Capture the cell that displays the provided text and extract its [x, y] central coordinate. 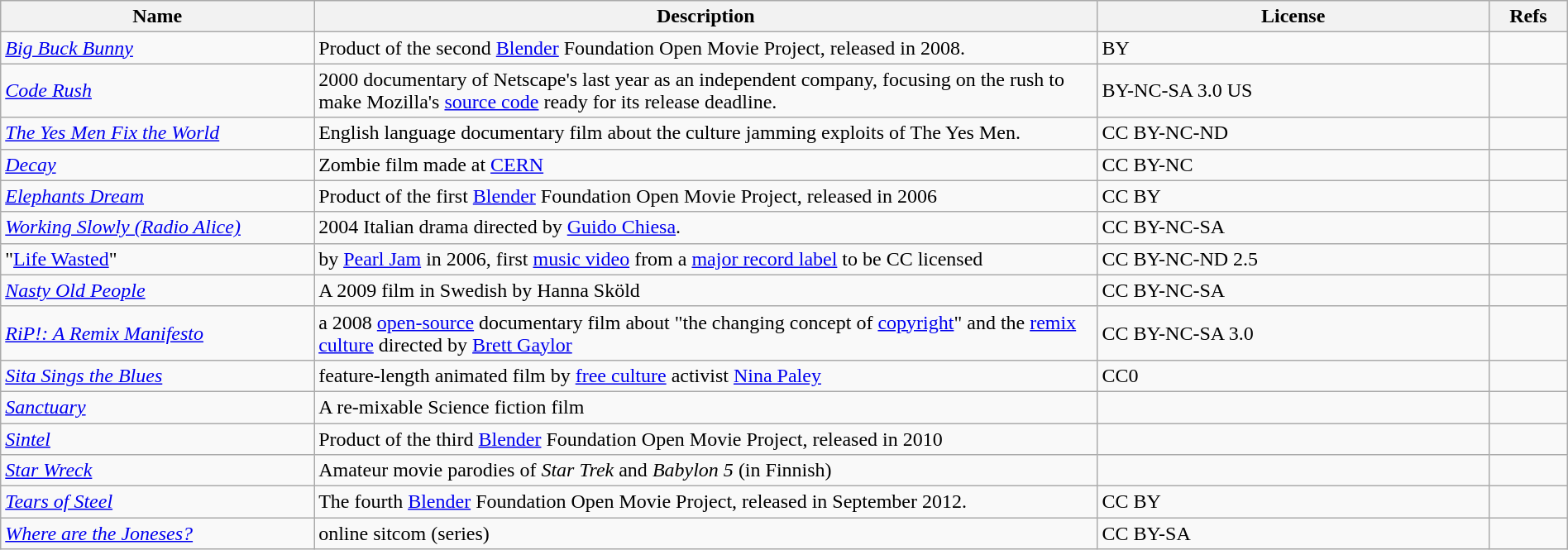
A re-mixable Science fiction film [706, 407]
CC BY-NC [1293, 165]
License [1293, 17]
Big Buck Bunny [157, 48]
Star Wreck [157, 471]
BY [1293, 48]
CC BY-NC-SA 3.0 [1293, 332]
The Yes Men Fix the World [157, 133]
by Pearl Jam in 2006, first music video from a major record label to be CC licensed [706, 259]
online sitcom (series) [706, 533]
Product of the third Blender Foundation Open Movie Project, released in 2010 [706, 439]
CC0 [1293, 375]
2004 Italian drama directed by Guido Chiesa. [706, 227]
Product of the first Blender Foundation Open Movie Project, released in 2006 [706, 196]
RiP!: A Remix Manifesto [157, 332]
Amateur movie parodies of Star Trek and Babylon 5 (in Finnish) [706, 471]
Code Rush [157, 91]
feature-length animated film by free culture activist Nina Paley [706, 375]
Where are the Joneses? [157, 533]
Tears of Steel [157, 502]
A 2009 film in Swedish by Hanna Sköld [706, 290]
Elephants Dream [157, 196]
CC BY-SA [1293, 533]
Sanctuary [157, 407]
CC BY-NC-ND 2.5 [1293, 259]
Refs [1528, 17]
The fourth Blender Foundation Open Movie Project, released in September 2012. [706, 502]
Working Slowly (Radio Alice) [157, 227]
a 2008 open-source documentary film about "the changing concept of copyright" and the remix culture directed by Brett Gaylor [706, 332]
English language documentary film about the culture jamming exploits of The Yes Men. [706, 133]
Name [157, 17]
Sintel [157, 439]
Nasty Old People [157, 290]
CC BY-NC-ND [1293, 133]
"Life Wasted" [157, 259]
Sita Sings the Blues [157, 375]
Description [706, 17]
Zombie film made at CERN [706, 165]
Product of the second Blender Foundation Open Movie Project, released in 2008. [706, 48]
BY-NC-SA 3.0 US [1293, 91]
Decay [157, 165]
